Capture the cell that displays the provided text and extract its [x, y] central coordinate. 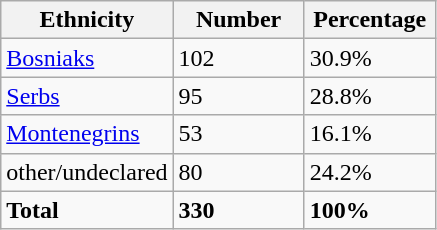
100% [370, 210]
16.1% [370, 134]
Montenegrins [87, 134]
Total [87, 210]
Percentage [370, 20]
330 [238, 210]
Number [238, 20]
102 [238, 58]
53 [238, 134]
Ethnicity [87, 20]
80 [238, 172]
24.2% [370, 172]
Bosniaks [87, 58]
95 [238, 96]
Serbs [87, 96]
28.8% [370, 96]
30.9% [370, 58]
other/undeclared [87, 172]
